For the text-containing cell, return its midpoint in (X, Y) coordinate format. 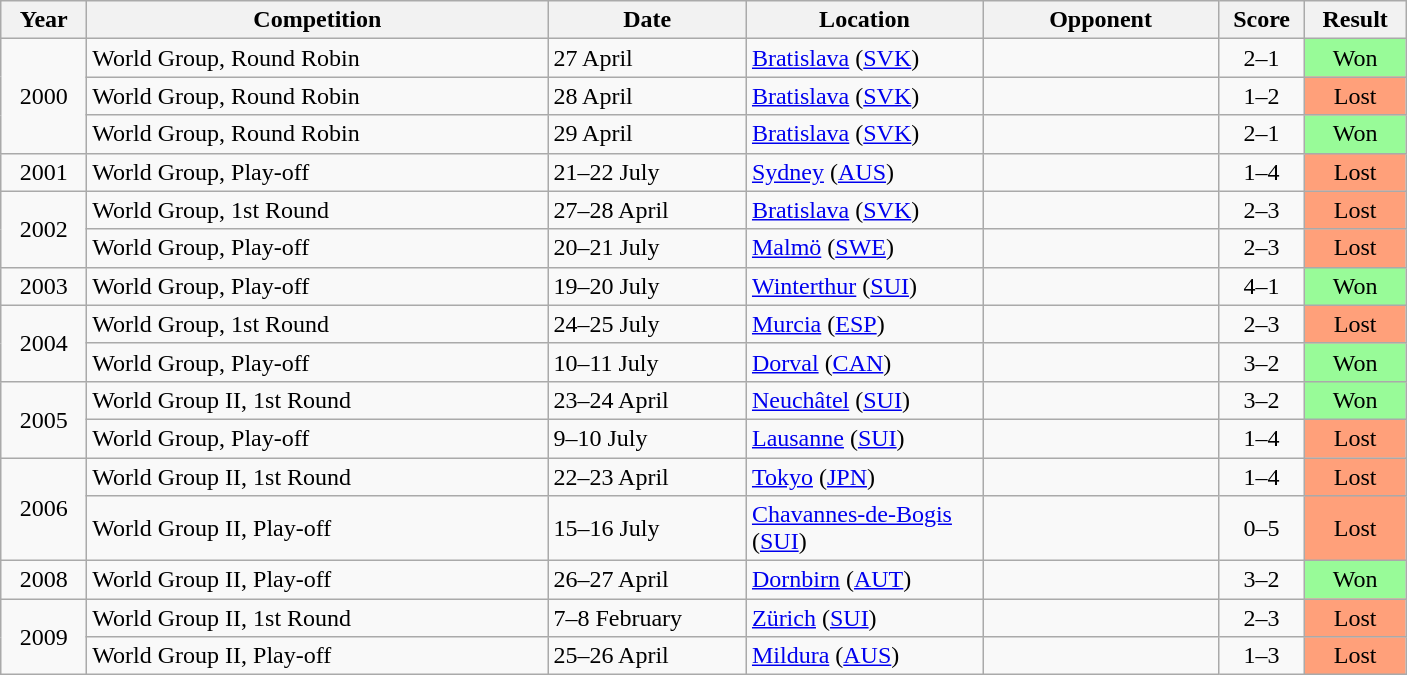
Location (864, 20)
2001 (44, 172)
26–27 April (648, 580)
2006 (44, 510)
Zürich (SUI) (864, 618)
2002 (44, 229)
2000 (44, 96)
2004 (44, 343)
Dorval (CAN) (864, 362)
27 April (648, 58)
Tokyo (JPN) (864, 477)
Year (44, 20)
Sydney (AUS) (864, 172)
1–2 (1262, 96)
22–23 April (648, 477)
Dornbirn (AUT) (864, 580)
1–3 (1262, 656)
15–16 July (648, 528)
19–20 July (648, 286)
24–25 July (648, 324)
Malmö (SWE) (864, 248)
21–22 July (648, 172)
4–1 (1262, 286)
Chavannes-de-Bogis (SUI) (864, 528)
25–26 April (648, 656)
Murcia (ESP) (864, 324)
9–10 July (648, 438)
Opponent (1100, 20)
Date (648, 20)
Lausanne (SUI) (864, 438)
Neuchâtel (SUI) (864, 400)
2005 (44, 419)
Mildura (AUS) (864, 656)
27–28 April (648, 210)
10–11 July (648, 362)
2009 (44, 637)
20–21 July (648, 248)
2008 (44, 580)
7–8 February (648, 618)
0–5 (1262, 528)
2003 (44, 286)
28 April (648, 96)
Winterthur (SUI) (864, 286)
Competition (318, 20)
29 April (648, 134)
Result (1356, 20)
Score (1262, 20)
23–24 April (648, 400)
